Locate the cell with the specified text and output its [X, Y] center coordinate. 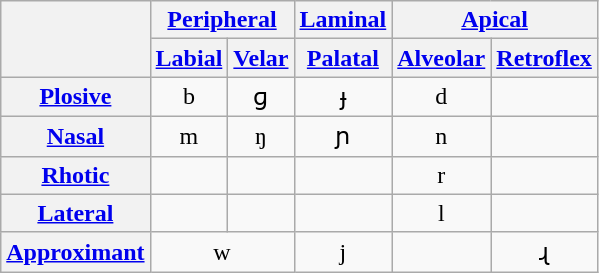
Plosive [76, 97]
Nasal [76, 136]
l [442, 213]
j [343, 252]
m [189, 136]
Retroflex [544, 58]
d [442, 97]
ɲ [343, 136]
Peripheral [222, 20]
ɻ [544, 252]
Palatal [343, 58]
Laminal [343, 20]
ɟ [343, 97]
Approximant [76, 252]
w [222, 252]
b [189, 97]
Rhotic [76, 175]
r [442, 175]
Apical [495, 20]
Lateral [76, 213]
Velar [261, 58]
Labial [189, 58]
ŋ [261, 136]
Alveolar [442, 58]
n [442, 136]
ɡ [261, 97]
